From the cell containing the given text, extract its center point as (x, y) coordinate. 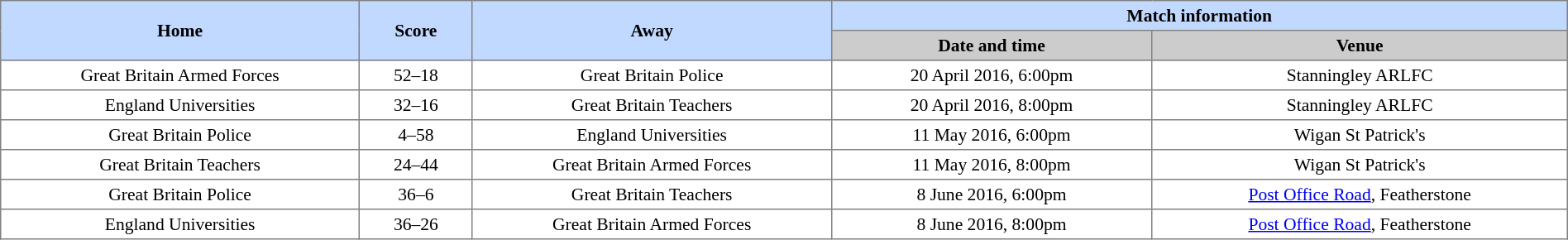
Venue (1360, 46)
24–44 (415, 165)
Date and time (992, 46)
Match information (1199, 16)
20 April 2016, 8:00pm (992, 105)
8 June 2016, 8:00pm (992, 224)
20 April 2016, 6:00pm (992, 75)
36–6 (415, 194)
Home (180, 31)
32–16 (415, 105)
11 May 2016, 6:00pm (992, 135)
8 June 2016, 6:00pm (992, 194)
Score (415, 31)
52–18 (415, 75)
36–26 (415, 224)
Away (652, 31)
4–58 (415, 135)
11 May 2016, 8:00pm (992, 165)
